Output the [X, Y] coordinate of the center of the cell containing the given text.  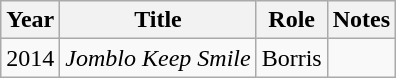
Borris [292, 58]
Year [30, 20]
Title [158, 20]
Role [292, 20]
2014 [30, 58]
Notes [361, 20]
Jomblo Keep Smile [158, 58]
